Locate the cell with the specified text and output its (X, Y) center coordinate. 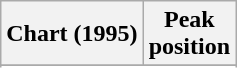
Peakposition (189, 34)
Chart (1995) (72, 34)
